Capture the cell that displays the provided text and extract its (X, Y) central coordinate. 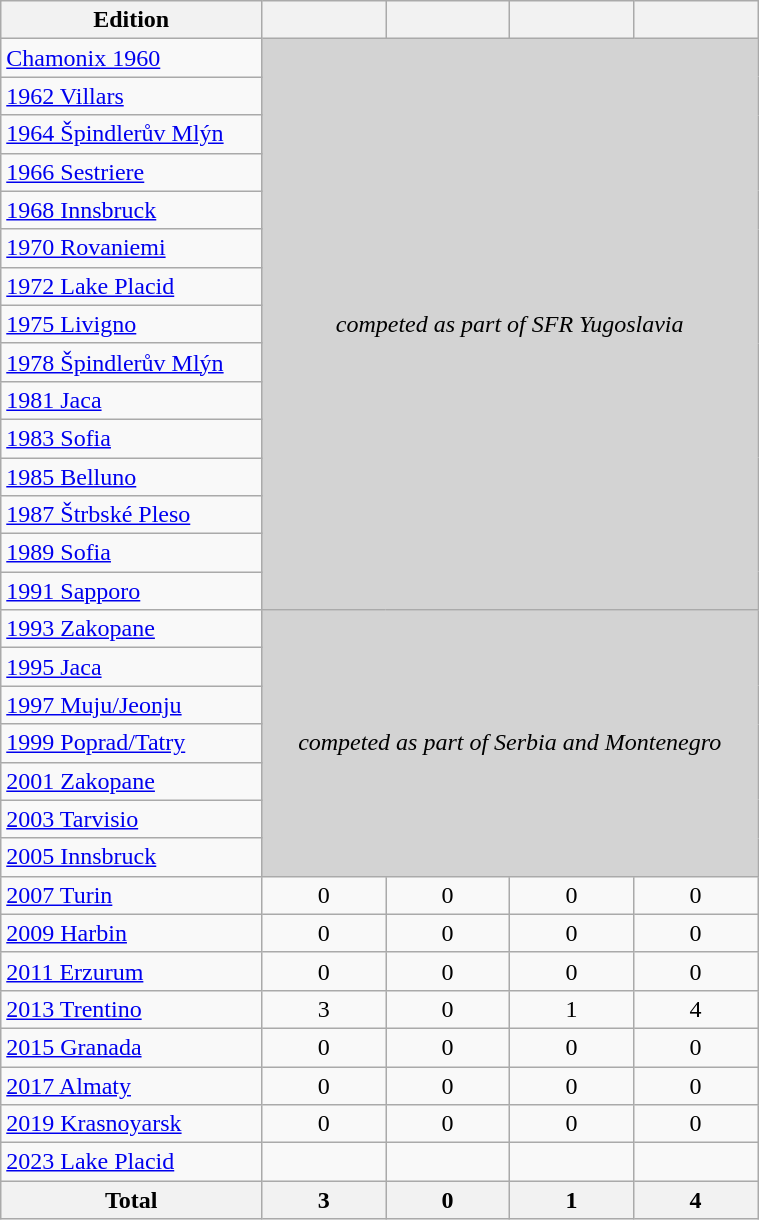
1997 Muju/Jeonju (132, 705)
1987 Štrbské Pleso (132, 515)
1993 Zakopane (132, 629)
2001 Zakopane (132, 781)
1981 Jaca (132, 400)
Chamonix 1960 (132, 58)
2011 Erzurum (132, 971)
competed as part of Serbia and Montenegro (510, 743)
1978 Špindlerův Mlýn (132, 362)
2003 Tarvisio (132, 819)
competed as part of SFR Yugoslavia (510, 324)
1975 Livigno (132, 324)
1964 Špindlerův Mlýn (132, 134)
2023 Lake Placid (132, 1162)
2015 Granada (132, 1047)
Edition (132, 20)
2017 Almaty (132, 1085)
2005 Innsbruck (132, 857)
Total (132, 1200)
2013 Trentino (132, 1009)
2019 Krasnoyarsk (132, 1124)
2009 Harbin (132, 933)
1968 Innsbruck (132, 210)
1985 Belluno (132, 477)
1983 Sofia (132, 438)
1970 Rovaniemi (132, 248)
1966 Sestriere (132, 172)
1989 Sofia (132, 553)
1995 Jaca (132, 667)
1972 Lake Placid (132, 286)
1991 Sapporo (132, 591)
2007 Turin (132, 895)
1999 Poprad/Tatry (132, 743)
1962 Villars (132, 96)
